Output the [x, y] coordinate of the center of the cell containing the given text.  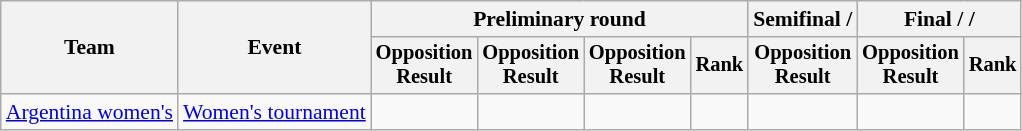
Team [90, 48]
Semifinal / [802, 19]
Argentina women's [90, 112]
Women's tournament [274, 112]
Preliminary round [560, 19]
Final / / [939, 19]
Event [274, 48]
